Find where the given text appears and provide that cell's center as [X, Y] coordinate. 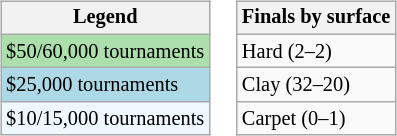
Hard (2–2) [316, 51]
$25,000 tournaments [105, 85]
$10/15,000 tournaments [105, 119]
Carpet (0–1) [316, 119]
Finals by surface [316, 18]
Legend [105, 18]
$50/60,000 tournaments [105, 51]
Clay (32–20) [316, 85]
